Identify which cell holds the provided text, then report its [X, Y] central coordinate. 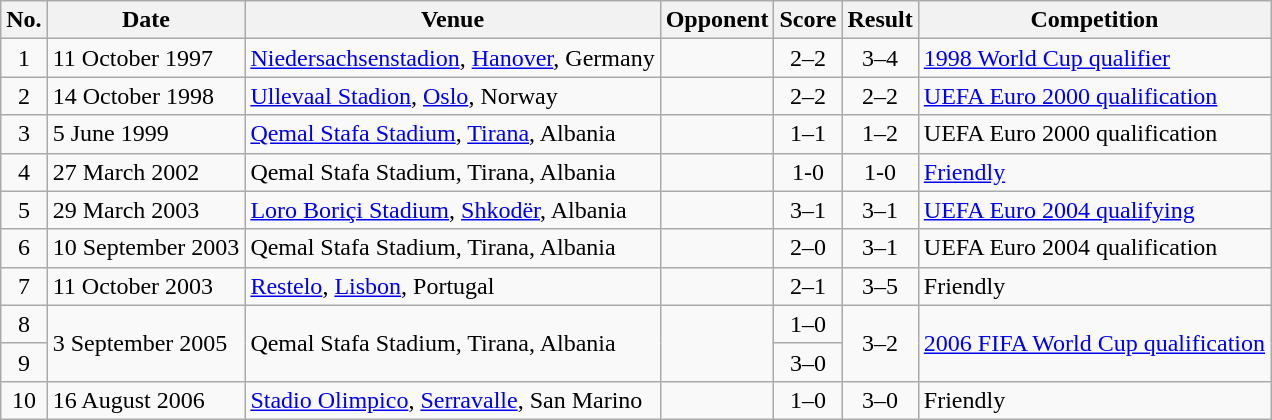
2–0 [808, 248]
Score [808, 20]
1 [24, 58]
1–2 [880, 134]
UEFA Euro 2004 qualification [1094, 248]
2 [24, 96]
Loro Boriçi Stadium, Shkodër, Albania [452, 210]
9 [24, 362]
Date [146, 20]
2006 FIFA World Cup qualification [1094, 343]
29 March 2003 [146, 210]
1–1 [808, 134]
10 [24, 400]
3–2 [880, 343]
UEFA Euro 2004 qualifying [1094, 210]
Competition [1094, 20]
16 August 2006 [146, 400]
Niedersachsenstadion, Hanover, Germany [452, 58]
3–4 [880, 58]
11 October 2003 [146, 286]
5 [24, 210]
3 [24, 134]
Venue [452, 20]
Stadio Olimpico, Serravalle, San Marino [452, 400]
Result [880, 20]
1998 World Cup qualifier [1094, 58]
14 October 1998 [146, 96]
8 [24, 324]
7 [24, 286]
5 June 1999 [146, 134]
3 September 2005 [146, 343]
2–1 [808, 286]
6 [24, 248]
11 October 1997 [146, 58]
No. [24, 20]
Restelo, Lisbon, Portugal [452, 286]
4 [24, 172]
Opponent [717, 20]
27 March 2002 [146, 172]
Ullevaal Stadion, Oslo, Norway [452, 96]
10 September 2003 [146, 248]
3–5 [880, 286]
